Pinpoint the cell where the given text exists, returning its [x, y] midpoint coordinate. 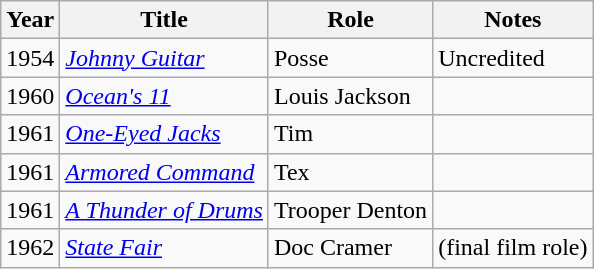
Uncredited [513, 58]
A Thunder of Drums [164, 210]
Posse [350, 58]
Notes [513, 20]
State Fair [164, 248]
Title [164, 20]
Louis Jackson [350, 96]
Trooper Denton [350, 210]
Johnny Guitar [164, 58]
Doc Cramer [350, 248]
Tim [350, 134]
Tex [350, 172]
1960 [30, 96]
1954 [30, 58]
Armored Command [164, 172]
Year [30, 20]
Ocean's 11 [164, 96]
Role [350, 20]
1962 [30, 248]
One-Eyed Jacks [164, 134]
(final film role) [513, 248]
